Find where the given text appears and provide that cell's center as [x, y] coordinate. 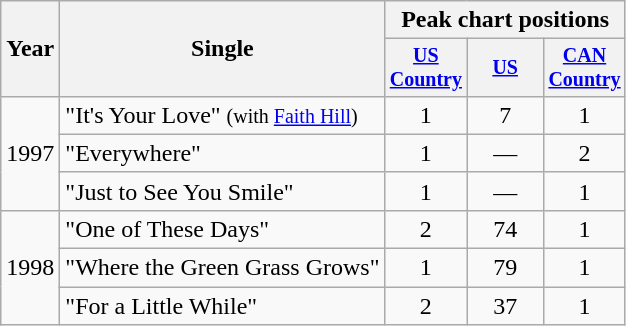
1998 [30, 267]
CAN Country [585, 68]
"Where the Green Grass Grows" [222, 268]
"Everywhere" [222, 153]
74 [506, 229]
"For a Little While" [222, 306]
"One of These Days" [222, 229]
Single [222, 49]
Year [30, 49]
1997 [30, 153]
37 [506, 306]
"It's Your Love" (with Faith Hill) [222, 115]
Peak chart positions [505, 20]
US [506, 68]
7 [506, 115]
"Just to See You Smile" [222, 191]
79 [506, 268]
US Country [426, 68]
